Output the [X, Y] coordinate of the center of the cell containing the given text.  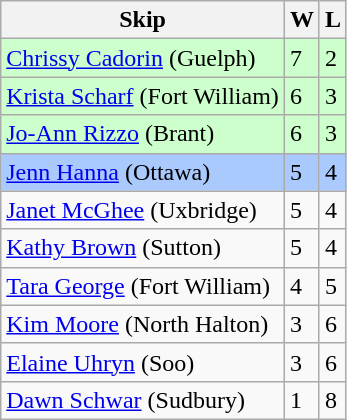
2 [332, 58]
Krista Scharf (Fort William) [143, 96]
7 [302, 58]
Elaine Uhryn (Soo) [143, 362]
Janet McGhee (Uxbridge) [143, 210]
1 [302, 400]
Jenn Hanna (Ottawa) [143, 172]
8 [332, 400]
Kathy Brown (Sutton) [143, 248]
Tara George (Fort William) [143, 286]
Skip [143, 20]
Chrissy Cadorin (Guelph) [143, 58]
Jo-Ann Rizzo (Brant) [143, 134]
L [332, 20]
Dawn Schwar (Sudbury) [143, 400]
W [302, 20]
Kim Moore (North Halton) [143, 324]
